Capture the cell that displays the provided text and extract its [x, y] central coordinate. 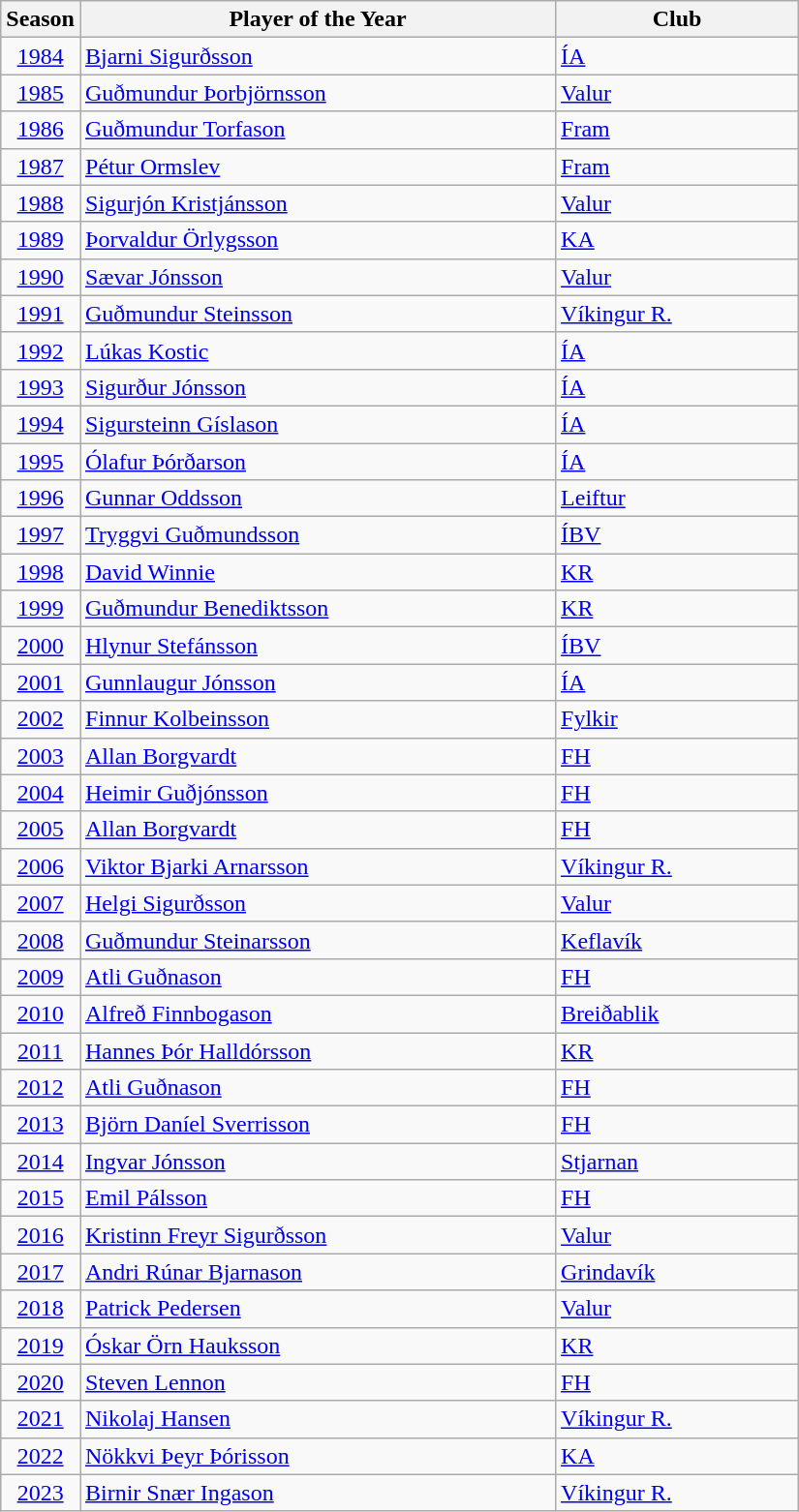
Andri Rúnar Bjarnason [318, 1272]
Hannes Þór Halldórsson [318, 1050]
2004 [41, 793]
Fylkir [678, 719]
Gunnlaugur Jónsson [318, 682]
2010 [41, 1013]
Guðmundur Steinarsson [318, 940]
Finnur Kolbeinsson [318, 719]
Guðmundur Torfason [318, 130]
Nikolaj Hansen [318, 1419]
Sævar Jónsson [318, 277]
2001 [41, 682]
Keflavík [678, 940]
2016 [41, 1235]
2009 [41, 977]
1987 [41, 166]
Stjarnan [678, 1162]
Pétur Ormslev [318, 166]
1995 [41, 462]
1994 [41, 424]
2008 [41, 940]
Sigursteinn Gíslason [318, 424]
1997 [41, 535]
Sigurjón Kristjánsson [318, 203]
1985 [41, 93]
2002 [41, 719]
2015 [41, 1198]
Ingvar Jónsson [318, 1162]
1991 [41, 314]
Season [41, 19]
2013 [41, 1125]
Guðmundur Benediktsson [318, 609]
Helgi Sigurðsson [318, 903]
Björn Daníel Sverrisson [318, 1125]
2000 [41, 646]
Birnir Snær Ingason [318, 1493]
1990 [41, 277]
Guðmundur Þorbjörnsson [318, 93]
Bjarni Sigurðsson [318, 56]
Lúkas Kostic [318, 350]
1988 [41, 203]
Gunnar Oddsson [318, 499]
2017 [41, 1272]
Tryggvi Guðmundsson [318, 535]
Guðmundur Steinsson [318, 314]
Sigurður Jónsson [318, 387]
2022 [41, 1456]
2006 [41, 866]
2021 [41, 1419]
Breiðablik [678, 1013]
2018 [41, 1309]
Kristinn Freyr Sigurðsson [318, 1235]
Hlynur Stefánsson [318, 646]
Alfreð Finnbogason [318, 1013]
2005 [41, 830]
Club [678, 19]
Heimir Guðjónsson [318, 793]
Patrick Pedersen [318, 1309]
Player of the Year [318, 19]
1998 [41, 572]
Nökkvi Þeyr Þórisson [318, 1456]
1992 [41, 350]
2014 [41, 1162]
1993 [41, 387]
1986 [41, 130]
1996 [41, 499]
1984 [41, 56]
Grindavík [678, 1272]
1999 [41, 609]
2007 [41, 903]
2023 [41, 1493]
Ólafur Þórðarson [318, 462]
Leiftur [678, 499]
2020 [41, 1382]
2012 [41, 1088]
Steven Lennon [318, 1382]
2003 [41, 756]
David Winnie [318, 572]
Þorvaldur Örlygsson [318, 240]
Viktor Bjarki Arnarsson [318, 866]
Emil Pálsson [318, 1198]
Óskar Örn Hauksson [318, 1346]
2019 [41, 1346]
2011 [41, 1050]
1989 [41, 240]
